Return (X, Y) of the center of cell containing provided text 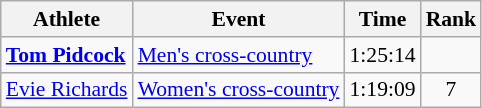
1:25:14 (382, 55)
1:19:09 (382, 90)
Time (382, 19)
Athlete (67, 19)
Tom Pidcock (67, 55)
Evie Richards (67, 90)
Men's cross-country (239, 55)
Rank (452, 19)
7 (452, 90)
Event (239, 19)
Women's cross-country (239, 90)
